Capture the cell that displays the provided text and extract its (X, Y) central coordinate. 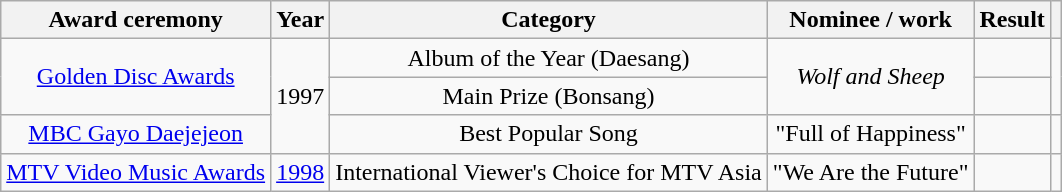
Main Prize (Bonsang) (549, 96)
Year (300, 20)
International Viewer's Choice for MTV Asia (549, 172)
Category (549, 20)
Result (1012, 20)
Wolf and Sheep (870, 77)
Golden Disc Awards (136, 77)
"We Are the Future" (870, 172)
Album of the Year (Daesang) (549, 58)
Award ceremony (136, 20)
MBC Gayo Daejejeon (136, 134)
1997 (300, 96)
Best Popular Song (549, 134)
"Full of Happiness" (870, 134)
1998 (300, 172)
MTV Video Music Awards (136, 172)
Nominee / work (870, 20)
